For the text-containing cell, return its midpoint in (X, Y) coordinate format. 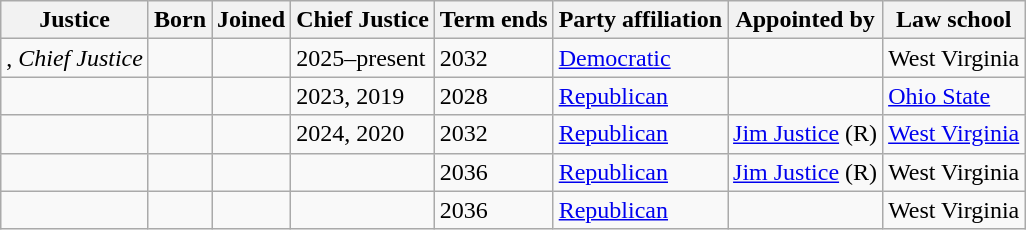
Party affiliation (640, 20)
Appointed by (806, 20)
Law school (954, 20)
2024, 2020 (363, 134)
Democratic (640, 58)
2028 (494, 96)
, Chief Justice (75, 58)
Term ends (494, 20)
Justice (75, 20)
Joined (252, 20)
Born (180, 20)
2025–present (363, 58)
Chief Justice (363, 20)
Ohio State (954, 96)
2023, 2019 (363, 96)
